Capture the cell that displays the provided text and extract its (x, y) central coordinate. 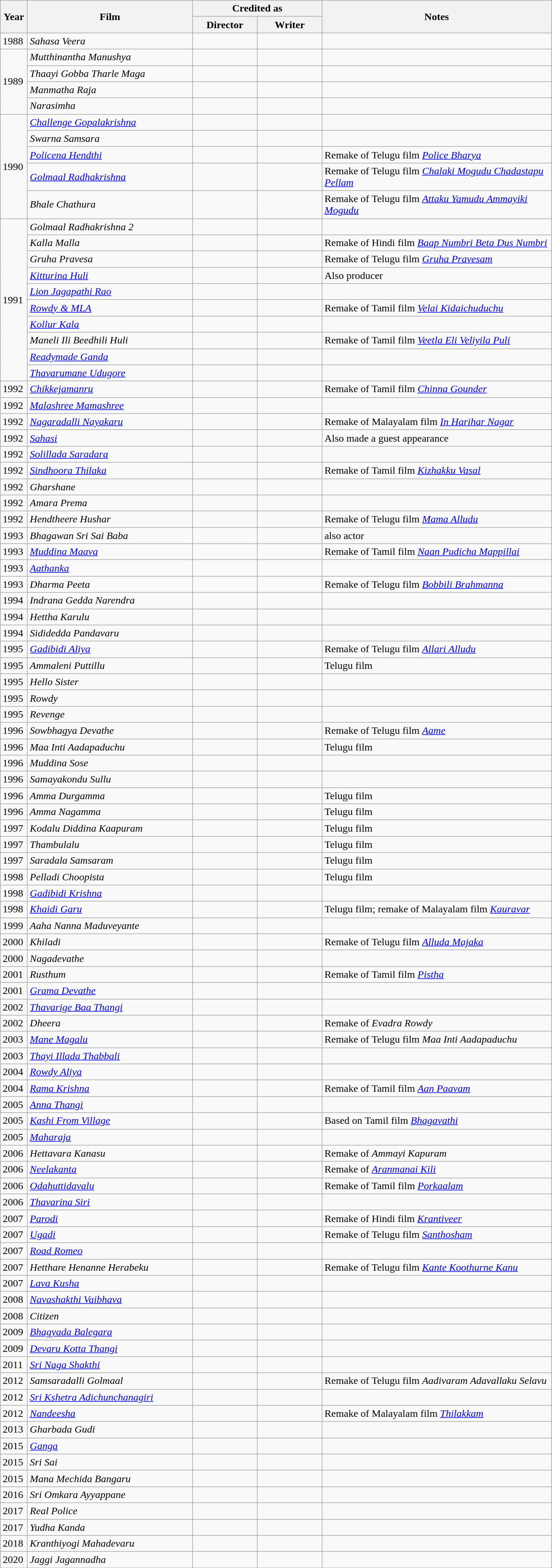
Gadibidi Aliya (110, 649)
Remake of Tamil film Kizhakku Vasal (437, 470)
Amma Durgamma (110, 796)
Based on Tamil film Bhagavathi (437, 1121)
Citizen (110, 1316)
Rowdy Aliya (110, 1072)
Odahuttidavalu (110, 1186)
Neelakanta (110, 1169)
Remake of Ammayi Kapuram (437, 1153)
Sowbhagya Devathe (110, 730)
Golmaal Radhakrishna (110, 177)
Remake of Telugu film Alluda Majaka (437, 942)
Kodalu Diddina Kaapuram (110, 828)
Challenge Gopalakrishna (110, 122)
Kollur Kala (110, 324)
Thavarige Baa Thangi (110, 1007)
Remake of Telugu film Police Bharya (437, 155)
Narasimha (110, 106)
Remake of Telugu film Allari Alludu (437, 649)
Remake of Aranmanai Kili (437, 1169)
Parodi (110, 1218)
Bhale Chathura (110, 204)
Sahasa Veera (110, 41)
Sahasi (110, 438)
Remake of Telugu film Santhosham (437, 1234)
Telugu film; remake of Malayalam film Kauravar (437, 909)
Ugadi (110, 1234)
2016 (14, 1495)
Gruha Pravesa (110, 259)
Samayakondu Sullu (110, 780)
Dharma Peeta (110, 584)
Rowdy (110, 698)
Pelladi Choopista (110, 877)
Aathanka (110, 568)
Sididedda Pandavaru (110, 633)
Remake of Tamil film Chinna Gounder (437, 389)
2018 (14, 1544)
Maneli Ili Beedhili Huli (110, 340)
Remake of Malayalam film Thilakkam (437, 1413)
Remake of Telugu film Aadivaram Adavallaku Selavu (437, 1381)
Remake of Telugu film Kante Koothurne Kanu (437, 1267)
Muddina Sose (110, 763)
Ganga (110, 1446)
1988 (14, 41)
Rusthum (110, 974)
Also producer (437, 275)
Real Police (110, 1511)
Thaayi Gobba Tharle Maga (110, 73)
Grama Devathe (110, 991)
Solillada Saradara (110, 454)
Remake of Tamil film Aan Paavam (437, 1088)
Kitturina Huli (110, 275)
Mane Magalu (110, 1040)
Remake of Telugu film Chalaki Mogudu Chadastapu Pellam (437, 177)
Hetthare Henanne Herabeku (110, 1267)
Remake of Hindi film Baap Numbri Beta Dus Numbri (437, 243)
Hettha Karulu (110, 617)
Jaggi Jagannadha (110, 1560)
Remake of Telugu film Attaku Yamudu Ammayiki Mogudu (437, 204)
Remake of Telugu film Aame (437, 730)
Notes (437, 17)
Aaha Nanna Maduveyante (110, 926)
Khiladi (110, 942)
Hendtheere Hushar (110, 519)
Remake of Tamil film Pistha (437, 974)
Film (110, 17)
2020 (14, 1560)
Hello Sister (110, 682)
Nandeesha (110, 1413)
Amara Prema (110, 503)
Remake of Tamil film Naan Pudicha Mappillai (437, 552)
Sri Omkara Ayyappane (110, 1495)
Hettavara Kanasu (110, 1153)
Remake of Telugu film Bobbili Brahmanna (437, 584)
Remake of Telugu film Gruha Pravesam (437, 259)
Bhagyada Balegara (110, 1332)
Sri Naga Shakthi (110, 1365)
Credited as (257, 9)
Revenge (110, 714)
Remake of Telugu film Maa Inti Aadapaduchu (437, 1040)
Sri Kshetra Adichunchanagiri (110, 1397)
Kashi From Village (110, 1121)
1999 (14, 926)
2011 (14, 1365)
Gharshane (110, 487)
Chikkejamanru (110, 389)
Director (225, 25)
Kranthiyogi Mahadevaru (110, 1544)
also actor (437, 536)
Indrana Gedda Narendra (110, 601)
Bhagawan Sri Sai Baba (110, 536)
Gharbada Gudi (110, 1430)
Nagaradalli Nayakaru (110, 422)
Year (14, 17)
Khaidi Garu (110, 909)
Policena Hendthi (110, 155)
Lava Kusha (110, 1284)
Remake of Hindi film Krantiveer (437, 1218)
1989 (14, 82)
Maa Inti Aadapaduchu (110, 747)
Thambulalu (110, 844)
Rowdy & MLA (110, 308)
Malashree Mamashree (110, 405)
Anna Thangi (110, 1105)
Remake of Tamil film Veetla Eli Veliyila Puli (437, 340)
Remake of Malayalam film In Harihar Nagar (437, 422)
Maharaja (110, 1137)
Rama Krishna (110, 1088)
Mana Mechida Bangaru (110, 1478)
Readymade Ganda (110, 357)
1991 (14, 300)
Navashakthi Vaibhava (110, 1300)
Dheera (110, 1023)
Nagadevathe (110, 958)
Manmatha Raja (110, 90)
1990 (14, 166)
Saradala Samsaram (110, 861)
Also made a guest appearance (437, 438)
Kalla Malla (110, 243)
Devaru Kotta Thangi (110, 1348)
Remake of Tamil film Porkaalam (437, 1186)
Sri Sai (110, 1462)
Thavarina Siri (110, 1202)
Road Romeo (110, 1251)
Amma Nagamma (110, 812)
Lion Jagapathi Rao (110, 292)
2013 (14, 1430)
Golmaal Radhakrishna 2 (110, 227)
Samsaradalli Golmaal (110, 1381)
Remake of Tamil film Velai Kidaichuduchu (437, 308)
Remake of Evadra Rowdy (437, 1023)
Writer (290, 25)
Ammaleni Puttillu (110, 665)
Swarna Samsara (110, 138)
Muddina Maava (110, 552)
Gadibidi Krishna (110, 893)
Sindhoora Thilaka (110, 470)
Yudha Kanda (110, 1527)
Thavarumane Udugore (110, 373)
Thayi Illada Thabbali (110, 1056)
Mutthinantha Manushya (110, 57)
Remake of Telugu film Mama Alludu (437, 519)
